From the cell containing the given text, extract its center point as [x, y] coordinate. 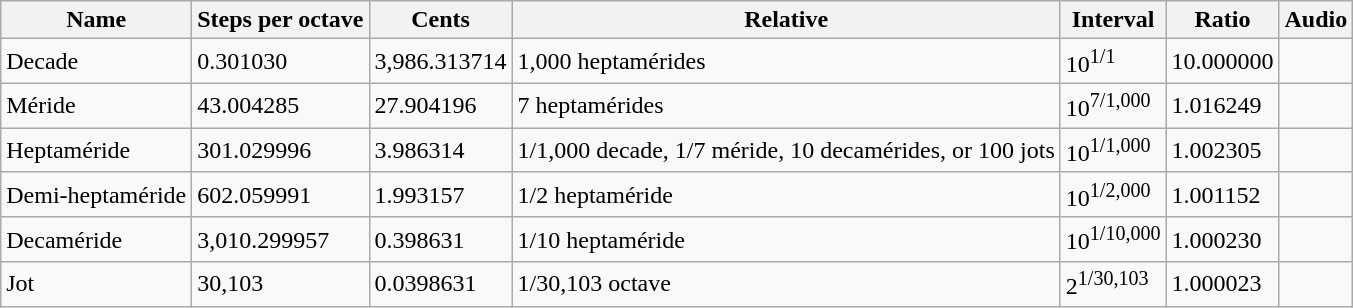
Steps per octave [280, 20]
1/30,103 octave [786, 284]
101/1 [1113, 62]
0.301030 [280, 62]
1.001152 [1222, 194]
Ratio [1222, 20]
1.993157 [440, 194]
10.000000 [1222, 62]
3.986314 [440, 150]
Decaméride [96, 240]
Cents [440, 20]
1/2 heptaméride [786, 194]
101/10,000 [1113, 240]
Méride [96, 106]
602.059991 [280, 194]
1,000 heptamérides [786, 62]
0.0398631 [440, 284]
1.000230 [1222, 240]
Interval [1113, 20]
1.016249 [1222, 106]
1.000023 [1222, 284]
1/1,000 decade, 1/7 méride, 10 decamérides, or 100 jots [786, 150]
43.004285 [280, 106]
301.029996 [280, 150]
107/1,000 [1113, 106]
0.398631 [440, 240]
101/1,000 [1113, 150]
30,103 [280, 284]
1/10 heptaméride [786, 240]
1.002305 [1222, 150]
Audio [1316, 20]
Name [96, 20]
Decade [96, 62]
Jot [96, 284]
Relative [786, 20]
3,986.313714 [440, 62]
Demi-heptaméride [96, 194]
3,010.299957 [280, 240]
7 heptamérides [786, 106]
Heptaméride [96, 150]
27.904196 [440, 106]
101/2,000 [1113, 194]
21/30,103 [1113, 284]
